Identify which cell holds the provided text, then report its (x, y) central coordinate. 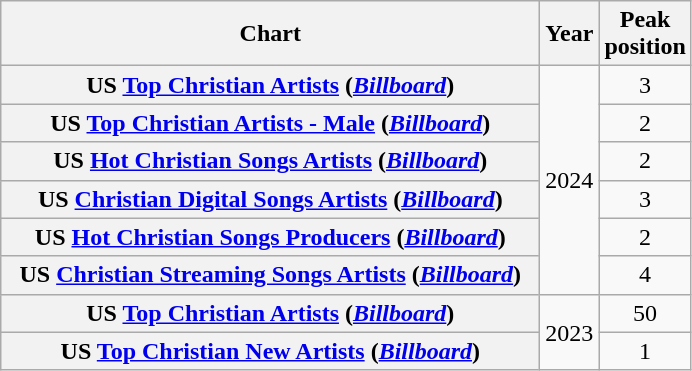
2024 (570, 180)
US Top Christian Artists - Male (Billboard) (270, 123)
Peakposition (645, 34)
Year (570, 34)
1 (645, 351)
US Christian Digital Songs Artists (Billboard) (270, 199)
Chart (270, 34)
2023 (570, 332)
US Christian Streaming Songs Artists (Billboard) (270, 275)
US Hot Christian Songs Producers (Billboard) (270, 237)
4 (645, 275)
50 (645, 313)
US Hot Christian Songs Artists (Billboard) (270, 161)
US Top Christian New Artists (Billboard) (270, 351)
